Search for the cell housing the specified text and yield its [X, Y] center coordinate. 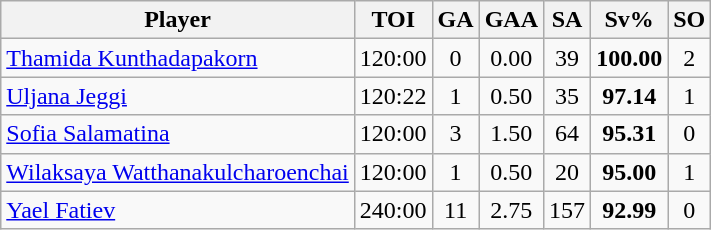
157 [568, 210]
Sofia Salamatina [178, 134]
GA [456, 20]
11 [456, 210]
20 [568, 172]
120:22 [393, 96]
Yael Fatiev [178, 210]
95.00 [630, 172]
92.99 [630, 210]
1.50 [511, 134]
2.75 [511, 210]
SO [690, 20]
3 [456, 134]
97.14 [630, 96]
100.00 [630, 58]
0.00 [511, 58]
TOI [393, 20]
Sv% [630, 20]
GAA [511, 20]
2 [690, 58]
Thamida Kunthadapakorn [178, 58]
240:00 [393, 210]
95.31 [630, 134]
35 [568, 96]
Wilaksaya Watthanakulcharoenchai [178, 172]
Player [178, 20]
SA [568, 20]
Uljana Jeggi [178, 96]
64 [568, 134]
39 [568, 58]
